Provide the (X, Y) coordinate of the cell's center where the given text is located.  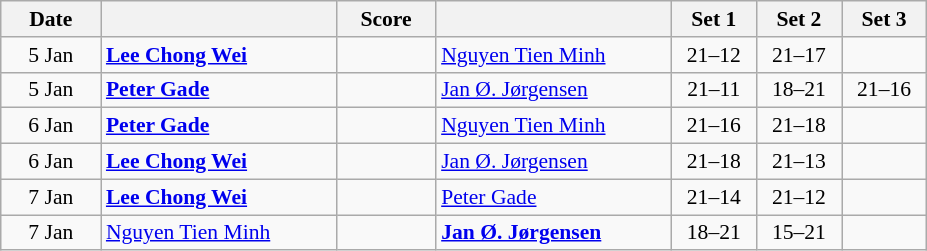
Score (386, 19)
Date (51, 19)
21–11 (714, 90)
Set 3 (884, 19)
21–17 (798, 55)
Set 1 (714, 19)
15–21 (798, 233)
21–13 (798, 162)
Set 2 (798, 19)
21–14 (714, 197)
